Scan for the cell matching the given text and deliver its (x, y) coordinate at center. 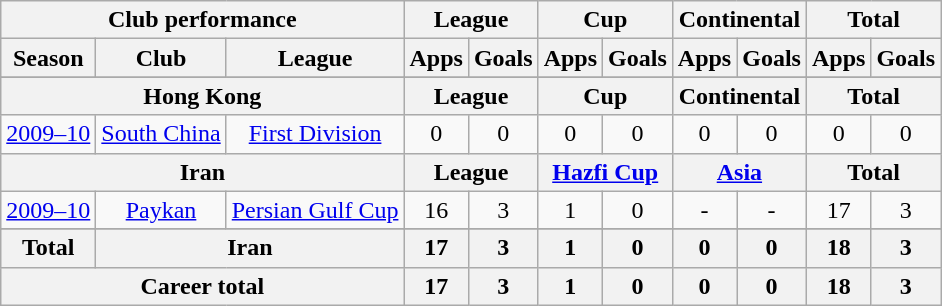
South China (161, 134)
Persian Gulf Cup (315, 210)
Club performance (202, 20)
Club (161, 58)
Hazfi Cup (605, 172)
Asia (739, 172)
First Division (315, 134)
Career total (202, 286)
Season (48, 58)
16 (436, 210)
Paykan (161, 210)
Hong Kong (202, 96)
